Provide the (X, Y) coordinate of the cell's center where the given text is located.  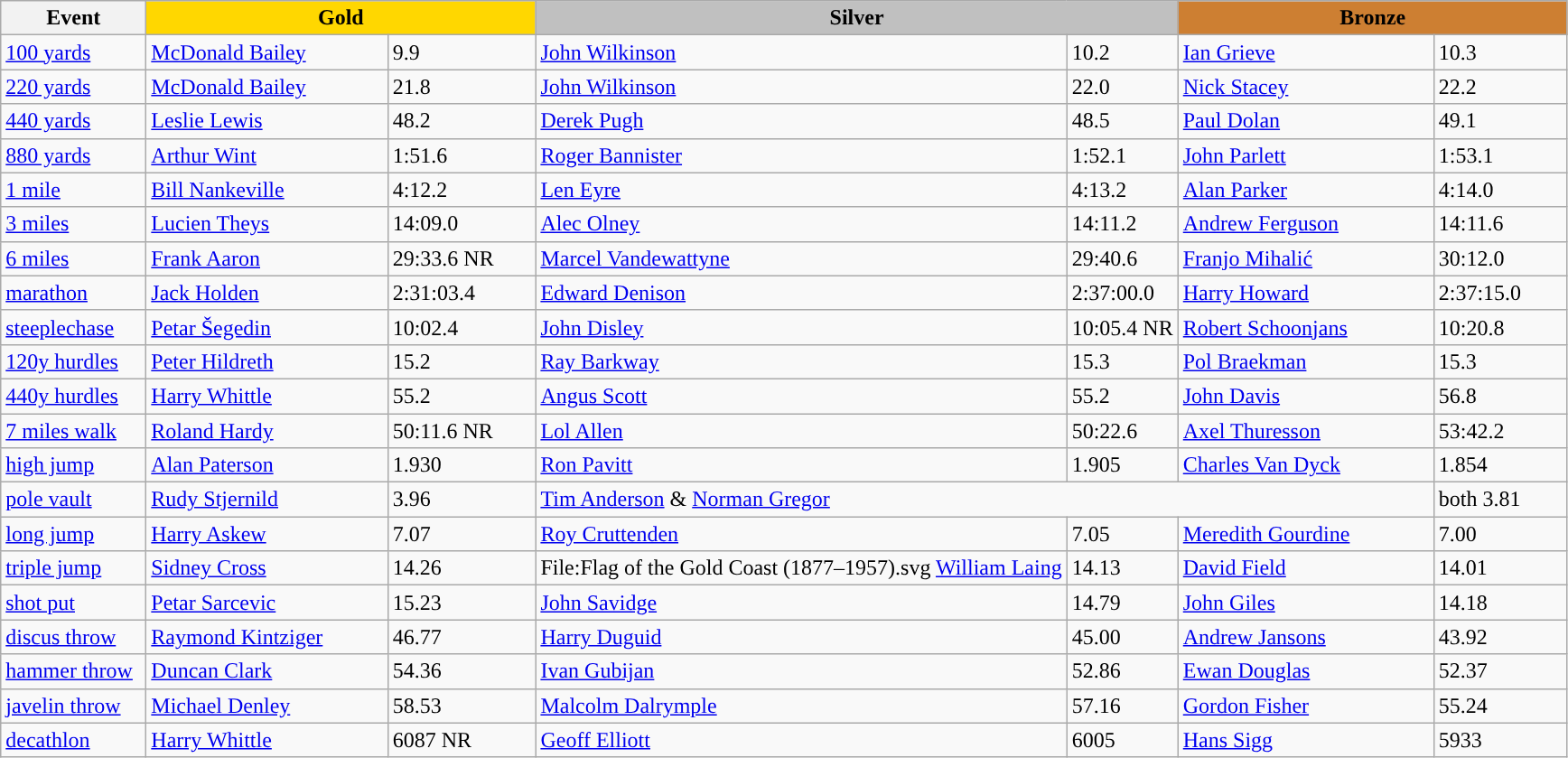
Edward Denison (801, 293)
15.2 (462, 361)
marathon (74, 293)
440y hurdles (74, 396)
Roy Cruttenden (801, 534)
1.930 (462, 465)
52.86 (1122, 671)
Andrew Jansons (1306, 637)
14.18 (1500, 603)
John Disley (801, 327)
14:11.2 (1122, 224)
Arthur Wint (267, 155)
100 yards (74, 52)
long jump (74, 534)
triple jump (74, 568)
10:20.8 (1500, 327)
Michael Denley (267, 706)
14.01 (1500, 568)
Leslie Lewis (267, 121)
52.37 (1500, 671)
Gordon Fisher (1306, 706)
Marcel Vandewattyne (801, 258)
14:09.0 (462, 224)
58.53 (462, 706)
6005 (1122, 740)
7 miles walk (74, 431)
Peter Hildreth (267, 361)
220 yards (74, 87)
880 yards (74, 155)
14.79 (1122, 603)
javelin throw (74, 706)
48.2 (462, 121)
Petar Sarcevic (267, 603)
John Parlett (1306, 155)
Harry Howard (1306, 293)
Roger Bannister (801, 155)
6087 NR (462, 740)
discus throw (74, 637)
5933 (1500, 740)
1 mile (74, 190)
54.36 (462, 671)
7.07 (462, 534)
Lol Allen (801, 431)
Derek Pugh (801, 121)
2:31:03.4 (462, 293)
Franjo Mihalić (1306, 258)
Raymond Kintziger (267, 637)
Andrew Ferguson (1306, 224)
Charles Van Dyck (1306, 465)
3.96 (462, 500)
decathlon (74, 740)
48.5 (1122, 121)
Ron Pavitt (801, 465)
4:12.2 (462, 190)
Silver (856, 18)
7.05 (1122, 534)
55.24 (1500, 706)
Tim Anderson & Norman Gregor (985, 500)
Ivan Gubijan (801, 671)
Lucien Theys (267, 224)
3 miles (74, 224)
Sidney Cross (267, 568)
Harry Askew (267, 534)
both 3.81 (1500, 500)
120y hurdles (74, 361)
steeplechase (74, 327)
high jump (74, 465)
Paul Dolan (1306, 121)
43.92 (1500, 637)
Rudy Stjernild (267, 500)
Ray Barkway (801, 361)
1:53.1 (1500, 155)
1.854 (1500, 465)
14.26 (462, 568)
David Field (1306, 568)
57.16 (1122, 706)
Bill Nankeville (267, 190)
50:11.6 NR (462, 431)
14:11.6 (1500, 224)
Alan Paterson (267, 465)
14.13 (1122, 568)
John Giles (1306, 603)
1:51.6 (462, 155)
10.2 (1122, 52)
hammer throw (74, 671)
Bronze (1373, 18)
10:05.4 NR (1122, 327)
21.8 (462, 87)
9.9 (462, 52)
Alan Parker (1306, 190)
56.8 (1500, 396)
29:33.6 NR (462, 258)
Angus Scott (801, 396)
Duncan Clark (267, 671)
Gold (341, 18)
Frank Aaron (267, 258)
22.2 (1500, 87)
Robert Schoonjans (1306, 327)
Pol Braekman (1306, 361)
Axel Thuresson (1306, 431)
File:Flag of the Gold Coast (1877–1957).svg William Laing (801, 568)
1.905 (1122, 465)
30:12.0 (1500, 258)
pole vault (74, 500)
49.1 (1500, 121)
Malcolm Dalrymple (801, 706)
Ian Grieve (1306, 52)
Alec Olney (801, 224)
4:13.2 (1122, 190)
Nick Stacey (1306, 87)
53:42.2 (1500, 431)
7.00 (1500, 534)
29:40.6 (1122, 258)
2:37:15.0 (1500, 293)
Hans Sigg (1306, 740)
15.23 (462, 603)
10.3 (1500, 52)
Petar Šegedin (267, 327)
Meredith Gourdine (1306, 534)
6 miles (74, 258)
John Davis (1306, 396)
John Savidge (801, 603)
10:02.4 (462, 327)
Len Eyre (801, 190)
440 yards (74, 121)
46.77 (462, 637)
shot put (74, 603)
50:22.6 (1122, 431)
Geoff Elliott (801, 740)
45.00 (1122, 637)
2:37:00.0 (1122, 293)
22.0 (1122, 87)
1:52.1 (1122, 155)
4:14.0 (1500, 190)
Event (74, 18)
Ewan Douglas (1306, 671)
Harry Duguid (801, 637)
Jack Holden (267, 293)
Roland Hardy (267, 431)
